Identify which cell holds the provided text, then report its [X, Y] central coordinate. 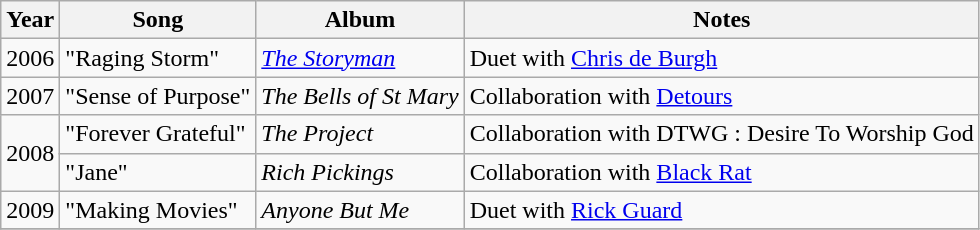
Collaboration with Detours [722, 96]
Duet with Rick Guard [722, 210]
Duet with Chris de Burgh [722, 58]
Collaboration with DTWG : Desire To Worship God [722, 134]
Album [360, 20]
"Forever Grateful" [158, 134]
"Making Movies" [158, 210]
Notes [722, 20]
Rich Pickings [360, 172]
Collaboration with Black Rat [722, 172]
2009 [30, 210]
The Bells of St Mary [360, 96]
Anyone But Me [360, 210]
"Jane" [158, 172]
2006 [30, 58]
Song [158, 20]
"Raging Storm" [158, 58]
2008 [30, 153]
Year [30, 20]
2007 [30, 96]
"Sense of Purpose" [158, 96]
The Project [360, 134]
The Storyman [360, 58]
